Detect which cell encompasses the target text, then output its [X, Y] center coordinate. 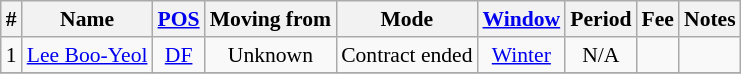
Winter [521, 55]
Fee [657, 19]
DF [179, 55]
POS [179, 19]
N/A [600, 55]
Lee Boo-Yeol [88, 55]
Window [521, 19]
Moving from [270, 19]
Mode [406, 19]
# [12, 19]
Period [600, 19]
Notes [710, 19]
Name [88, 19]
Unknown [270, 55]
1 [12, 55]
Contract ended [406, 55]
